From the cell containing the given text, extract its center point as (X, Y) coordinate. 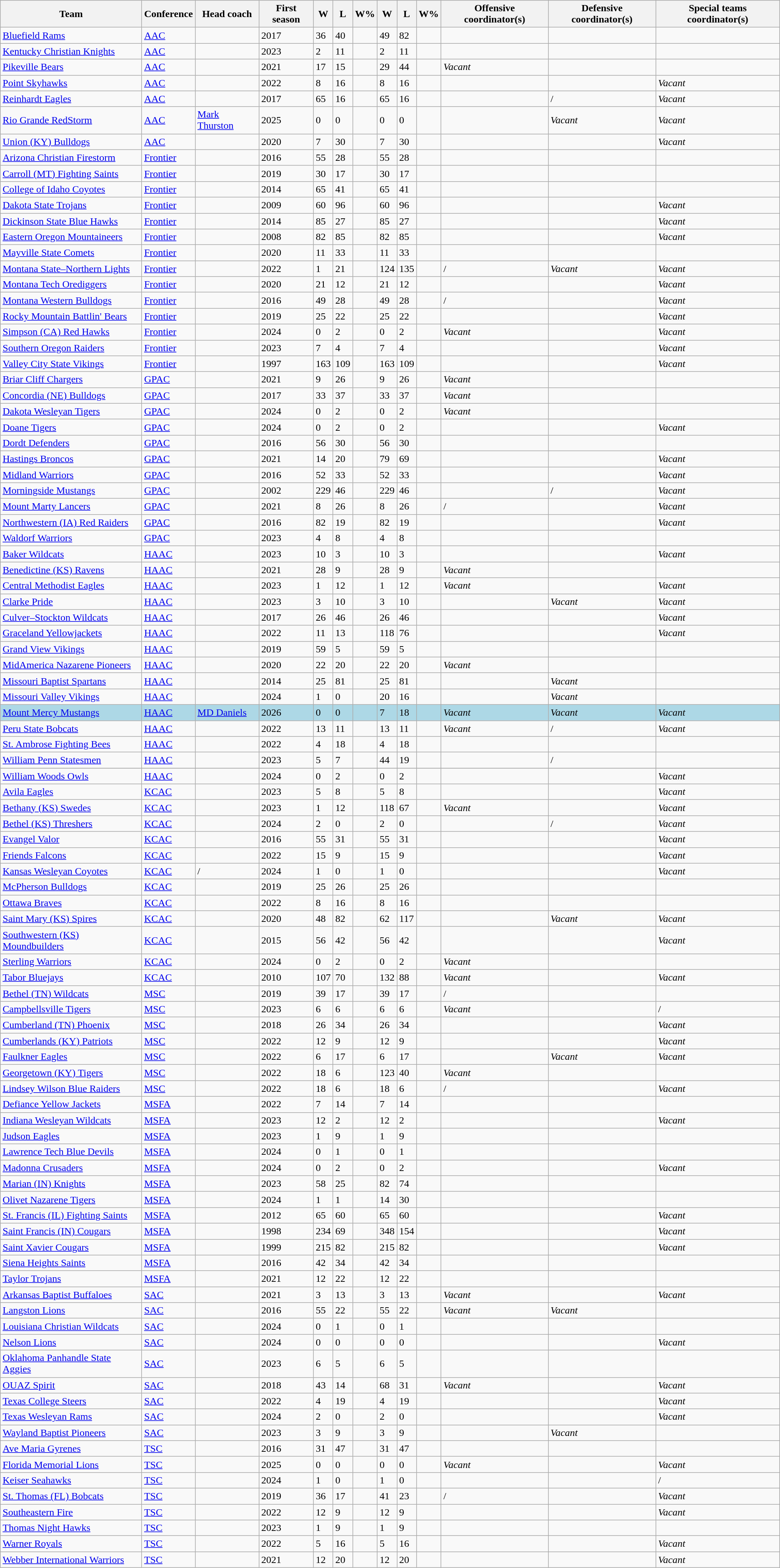
76 (407, 633)
Hastings Broncos (71, 459)
1998 (286, 1231)
Conference (168, 14)
123 (387, 1073)
Missouri Baptist Spartans (71, 681)
McPherson Bulldogs (71, 887)
62 (387, 919)
Avila Eagles (71, 792)
29 (387, 67)
Carroll (MT) Fighting Saints (71, 173)
Morningside Mustangs (71, 491)
OUAZ Spirit (71, 1385)
Lindsey Wilson Blue Raiders (71, 1089)
Bethel (TN) Wildcats (71, 994)
Nelson Lions (71, 1342)
Grand View Vikings (71, 649)
Sterling Warriors (71, 961)
Bethany (KS) Swedes (71, 808)
135 (407, 269)
2026 (286, 712)
Montana Western Bulldogs (71, 300)
Southern Oregon Raiders (71, 348)
Valley City State Vikings (71, 364)
Simpson (CA) Red Hawks (71, 332)
Madonna Crusaders (71, 1168)
St. Francis (IL) Fighting Saints (71, 1215)
Clarke Pride (71, 602)
124 (387, 269)
70 (342, 977)
Defensive coordinator(s) (602, 14)
Rio Grande RedStorm (71, 120)
First season (286, 14)
Missouri Valley Vikings (71, 697)
College of Idaho Coyotes (71, 189)
Cumberland (TN) Phoenix (71, 1025)
Georgetown (KY) Tigers (71, 1073)
Marian (IN) Knights (71, 1183)
Dickinson State Blue Hawks (71, 221)
Cumberlands (KY) Patriots (71, 1041)
Mount Mercy Mustangs (71, 712)
Briar Cliff Chargers (71, 380)
23 (407, 1496)
1999 (286, 1247)
Eastern Oregon Mountaineers (71, 237)
48 (323, 919)
St. Thomas (FL) Bobcats (71, 1496)
Louisiana Christian Wildcats (71, 1326)
43 (323, 1385)
Northwestern (IA) Red Raiders (71, 522)
117 (407, 919)
Oklahoma Panhandle State Aggies (71, 1364)
2002 (286, 491)
Mayville State Comets (71, 253)
Thomas Night Hawks (71, 1528)
67 (407, 808)
Mark Thurston (227, 120)
Union (KY) Bulldogs (71, 142)
Tabor Bluejays (71, 977)
Warner Royals (71, 1544)
2015 (286, 940)
St. Ambrose Fighting Bees (71, 744)
Langston Lions (71, 1311)
Montana State–Northern Lights (71, 269)
Arizona Christian Firestorm (71, 157)
Rocky Mountain Battlin' Bears (71, 316)
Head coach (227, 14)
Peru State Bobcats (71, 729)
Defiance Yellow Jackets (71, 1104)
107 (323, 977)
68 (387, 1385)
Southwestern (KS) Moundbuilders (71, 940)
Waldorf Warriors (71, 538)
Central Methodist Eagles (71, 586)
58 (323, 1183)
2008 (286, 237)
Saint Xavier Cougars (71, 1247)
Kentucky Christian Knights (71, 51)
Judson Eagles (71, 1136)
Doane Tigers (71, 427)
Siena Heights Saints (71, 1263)
Dakota Wesleyan Tigers (71, 411)
Taylor Trojans (71, 1279)
Indiana Wesleyan Wildcats (71, 1120)
Concordia (NE) Bulldogs (71, 395)
74 (407, 1183)
Mount Marty Lancers (71, 507)
Culver–Stockton Wildcats (71, 617)
Dakota State Trojans (71, 205)
Bluefield Rams (71, 35)
234 (323, 1231)
Texas College Steers (71, 1401)
Olivet Nazarene Tigers (71, 1199)
Arkansas Baptist Buffaloes (71, 1295)
Saint Mary (KS) Spires (71, 919)
Friends Falcons (71, 855)
Point Skyhawks (71, 83)
Offensive coordinator(s) (495, 14)
Ottawa Braves (71, 903)
Kansas Wesleyan Coyotes (71, 871)
Keiser Seahawks (71, 1480)
Dordt Defenders (71, 443)
Benedictine (KS) Ravens (71, 570)
Pikeville Bears (71, 67)
Saint Francis (IN) Cougars (71, 1231)
MD Daniels (227, 712)
Reinhardt Eagles (71, 99)
MidAmerica Nazarene Pioneers (71, 665)
Florida Memorial Lions (71, 1464)
Baker Wildcats (71, 554)
Graceland Yellowjackets (71, 633)
154 (407, 1231)
132 (387, 977)
Lawrence Tech Blue Devils (71, 1152)
2009 (286, 205)
Southeastern Fire (71, 1512)
Evangel Valor (71, 839)
Special teams coordinator(s) (717, 14)
Ave Maria Gyrenes (71, 1448)
2012 (286, 1215)
Midland Warriors (71, 474)
Texas Wesleyan Rams (71, 1417)
2010 (286, 977)
Montana Tech Orediggers (71, 285)
348 (387, 1231)
79 (387, 459)
Campbellsville Tigers (71, 1009)
Webber International Warriors (71, 1560)
Team (71, 14)
William Penn Statesmen (71, 760)
William Woods Owls (71, 776)
Bethel (KS) Threshers (71, 824)
Faulkner Eagles (71, 1057)
88 (407, 977)
Wayland Baptist Pioneers (71, 1433)
1997 (286, 364)
